Search for the cell housing the specified text and yield its [x, y] center coordinate. 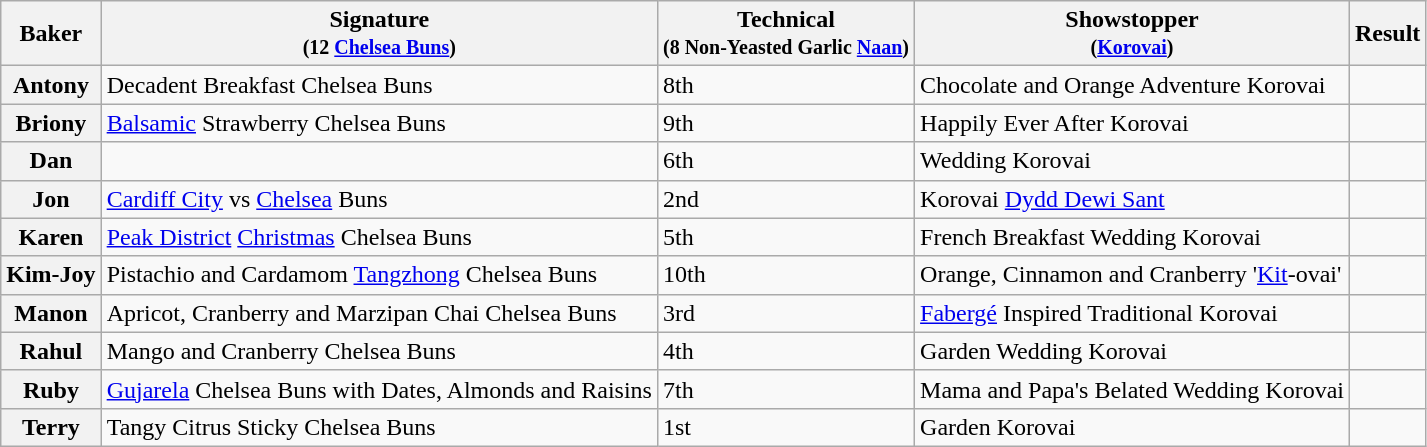
Pistachio and Cardamom Tangzhong Chelsea Buns [379, 275]
5th [786, 237]
Garden Wedding Korovai [1132, 351]
Signature(12 Chelsea Buns) [379, 34]
Apricot, Cranberry and Marzipan Chai Chelsea Buns [379, 313]
3rd [786, 313]
Gujarela Chelsea Buns with Dates, Almonds and Raisins [379, 389]
Manon [51, 313]
8th [786, 85]
Technical(8 Non-Yeasted Garlic Naan) [786, 34]
Happily Ever After Korovai [1132, 123]
French Breakfast Wedding Korovai [1132, 237]
Briony [51, 123]
Showstopper(Korovai) [1132, 34]
Orange, Cinnamon and Cranberry 'Kit-ovai' [1132, 275]
Balsamic Strawberry Chelsea Buns [379, 123]
4th [786, 351]
Kim-Joy [51, 275]
Garden Korovai [1132, 427]
10th [786, 275]
Cardiff City vs Chelsea Buns [379, 199]
Fabergé Inspired Traditional Korovai [1132, 313]
2nd [786, 199]
9th [786, 123]
Dan [51, 161]
Terry [51, 427]
Ruby [51, 389]
Chocolate and Orange Adventure Korovai [1132, 85]
Antony [51, 85]
Mango and Cranberry Chelsea Buns [379, 351]
Wedding Korovai [1132, 161]
Rahul [51, 351]
Korovai Dydd Dewi Sant [1132, 199]
6th [786, 161]
Baker [51, 34]
7th [786, 389]
Decadent Breakfast Chelsea Buns [379, 85]
Result [1387, 34]
Karen [51, 237]
Jon [51, 199]
Tangy Citrus Sticky Chelsea Buns [379, 427]
Mama and Papa's Belated Wedding Korovai [1132, 389]
1st [786, 427]
Peak District Christmas Chelsea Buns [379, 237]
